Determine the [X, Y] coordinate at the center of the cell enclosing the given text.  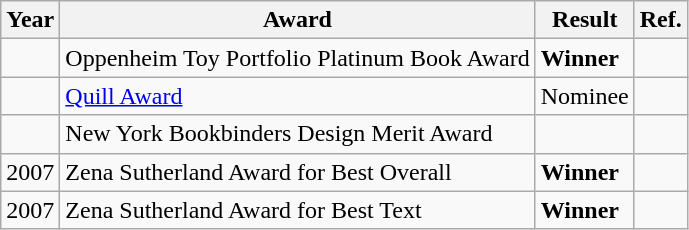
Zena Sutherland Award for Best Text [298, 210]
Zena Sutherland Award for Best Overall [298, 172]
Nominee [584, 96]
Result [584, 20]
Quill Award [298, 96]
Ref. [660, 20]
Oppenheim Toy Portfolio Platinum Book Award [298, 58]
Year [30, 20]
Award [298, 20]
New York Bookbinders Design Merit Award [298, 134]
